Detect which cell encompasses the target text, then output its (X, Y) center coordinate. 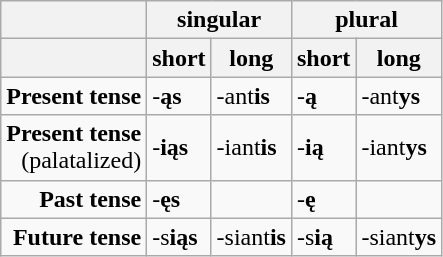
-siantis (251, 237)
-iąs (179, 148)
-ę (323, 199)
-antys (399, 96)
-siąs (179, 237)
Past tense (74, 199)
-antis (251, 96)
Present tense (74, 96)
-sią (323, 237)
-ą (323, 96)
-iantis (251, 148)
-ąs (179, 96)
-siantys (399, 237)
Present tense(palatalized) (74, 148)
-ęs (179, 199)
-ią (323, 148)
singular (220, 20)
plural (366, 20)
-iantys (399, 148)
Future tense (74, 237)
